Return [X, Y] of the center of cell containing provided text 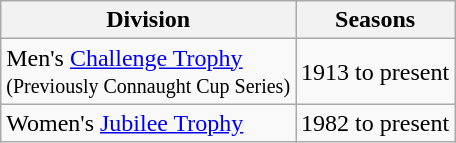
Seasons [376, 20]
1913 to present [376, 72]
Division [148, 20]
1982 to present [376, 123]
Women's Jubilee Trophy [148, 123]
Men's Challenge Trophy(Previously Connaught Cup Series) [148, 72]
